Scan for the cell matching the given text and deliver its [x, y] coordinate at center. 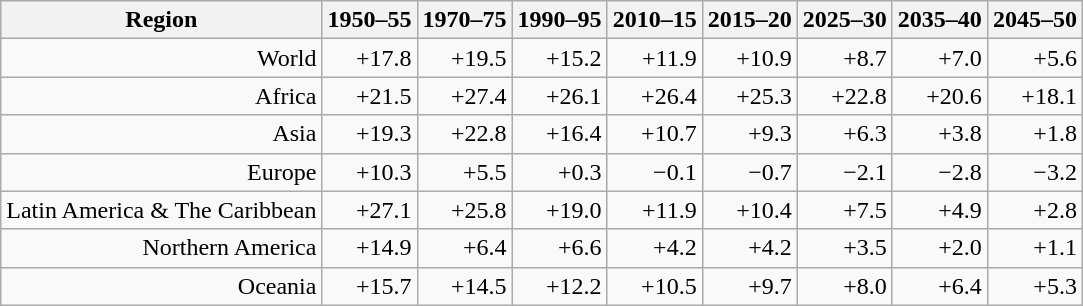
+10.5 [654, 286]
2010–15 [654, 20]
−0.7 [750, 172]
1990–95 [560, 20]
+4.9 [940, 210]
+20.6 [940, 96]
+7.5 [844, 210]
+26.4 [654, 96]
+26.1 [560, 96]
+10.4 [750, 210]
Asia [162, 134]
+8.7 [844, 58]
−2.8 [940, 172]
+1.8 [1034, 134]
+12.2 [560, 286]
+14.9 [370, 248]
+10.7 [654, 134]
+6.3 [844, 134]
Africa [162, 96]
+0.3 [560, 172]
+8.0 [844, 286]
+25.8 [464, 210]
Oceania [162, 286]
2025–30 [844, 20]
+5.5 [464, 172]
+19.5 [464, 58]
+10.3 [370, 172]
World [162, 58]
+1.1 [1034, 248]
1950–55 [370, 20]
+9.3 [750, 134]
Northern America [162, 248]
−2.1 [844, 172]
+18.1 [1034, 96]
Region [162, 20]
+3.8 [940, 134]
−3.2 [1034, 172]
+10.9 [750, 58]
+3.5 [844, 248]
+17.8 [370, 58]
+7.0 [940, 58]
2045–50 [1034, 20]
+27.1 [370, 210]
+2.0 [940, 248]
+21.5 [370, 96]
−0.1 [654, 172]
+6.6 [560, 248]
+19.0 [560, 210]
Europe [162, 172]
+25.3 [750, 96]
+5.3 [1034, 286]
+14.5 [464, 286]
+15.7 [370, 286]
+16.4 [560, 134]
+19.3 [370, 134]
2035–40 [940, 20]
Latin America & The Caribbean [162, 210]
+5.6 [1034, 58]
+15.2 [560, 58]
+2.8 [1034, 210]
+27.4 [464, 96]
2015–20 [750, 20]
1970–75 [464, 20]
+9.7 [750, 286]
